Output the (X, Y) coordinate of the center of the cell containing the given text.  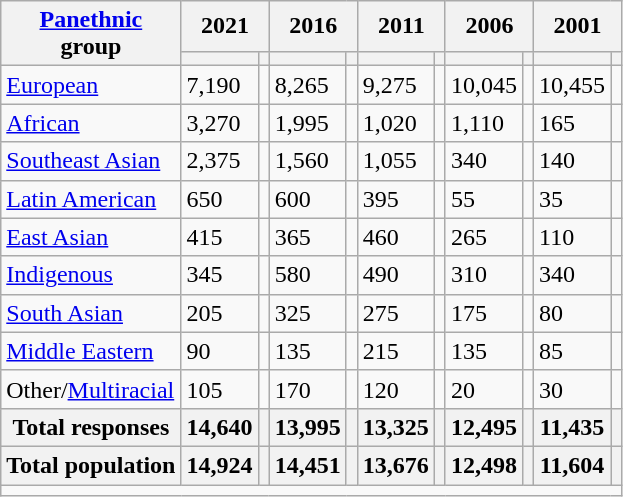
310 (484, 275)
165 (572, 123)
13,995 (308, 427)
20 (484, 389)
460 (396, 237)
11,435 (572, 427)
European (91, 85)
1,055 (396, 161)
14,451 (308, 465)
170 (308, 389)
10,045 (484, 85)
9,275 (396, 85)
55 (484, 199)
365 (308, 237)
Total population (91, 465)
2001 (578, 26)
1,560 (308, 161)
120 (396, 389)
600 (308, 199)
Other/Multiracial (91, 389)
3,270 (220, 123)
Total responses (91, 427)
205 (220, 313)
Latin American (91, 199)
Middle Eastern (91, 351)
395 (396, 199)
415 (220, 237)
13,325 (396, 427)
2016 (313, 26)
Indigenous (91, 275)
275 (396, 313)
Panethnicgroup (91, 34)
1,995 (308, 123)
2006 (489, 26)
14,924 (220, 465)
35 (572, 199)
2011 (401, 26)
30 (572, 389)
11,604 (572, 465)
85 (572, 351)
175 (484, 313)
345 (220, 275)
Southeast Asian (91, 161)
490 (396, 275)
80 (572, 313)
90 (220, 351)
2,375 (220, 161)
265 (484, 237)
10,455 (572, 85)
1,020 (396, 123)
African (91, 123)
215 (396, 351)
105 (220, 389)
110 (572, 237)
14,640 (220, 427)
12,495 (484, 427)
8,265 (308, 85)
South Asian (91, 313)
East Asian (91, 237)
650 (220, 199)
140 (572, 161)
12,498 (484, 465)
2021 (225, 26)
1,110 (484, 123)
13,676 (396, 465)
7,190 (220, 85)
325 (308, 313)
580 (308, 275)
